Extract the (x, y) coordinate from the center of the cell holding the provided text.  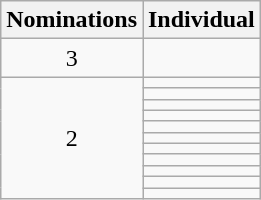
3 (72, 58)
Individual (201, 20)
Nominations (72, 20)
2 (72, 138)
